Provide the [X, Y] coordinate of the cell's center where the given text is located.  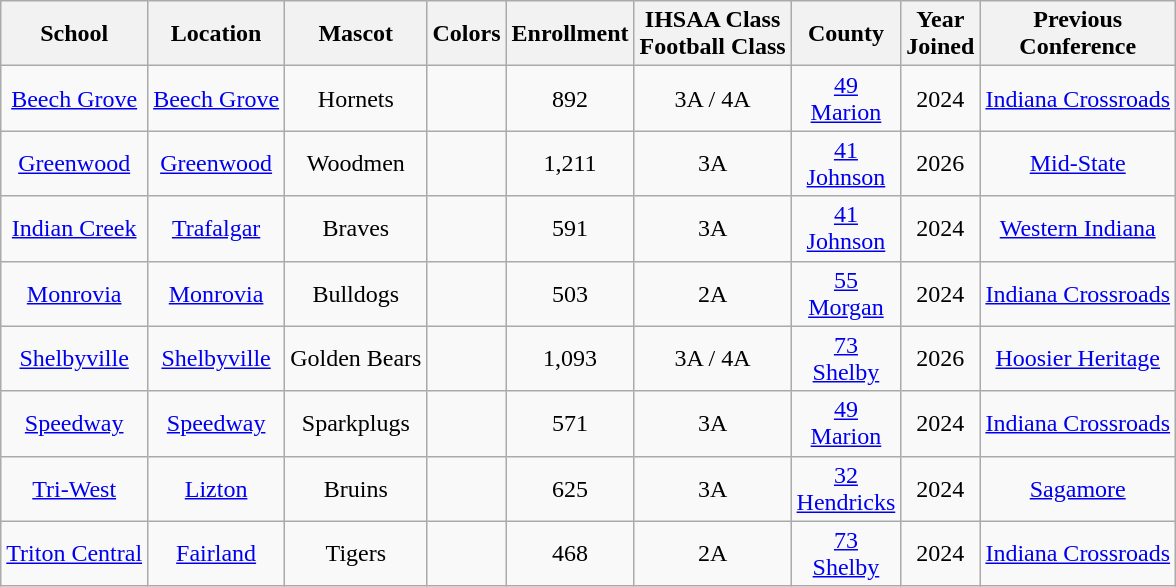
Hornets [356, 98]
Enrollment [570, 34]
IHSAA ClassFootball Class [712, 34]
571 [570, 424]
Sparkplugs [356, 424]
1,093 [570, 358]
Golden Bears [356, 358]
Mid-State [1078, 164]
PreviousConference [1078, 34]
Braves [356, 228]
Bulldogs [356, 294]
Western Indiana [1078, 228]
Location [216, 34]
Tri-West [74, 488]
892 [570, 98]
Woodmen [356, 164]
Mascot [356, 34]
Sagamore [1078, 488]
55 Morgan [846, 294]
County [846, 34]
625 [570, 488]
Hoosier Heritage [1078, 358]
1,211 [570, 164]
32 Hendricks [846, 488]
Triton Central [74, 554]
Colors [466, 34]
School [74, 34]
Indian Creek [74, 228]
468 [570, 554]
503 [570, 294]
Fairland [216, 554]
Bruins [356, 488]
Lizton [216, 488]
Tigers [356, 554]
YearJoined [940, 34]
Trafalgar [216, 228]
591 [570, 228]
